Output the [X, Y] coordinate of the center of the cell containing the given text.  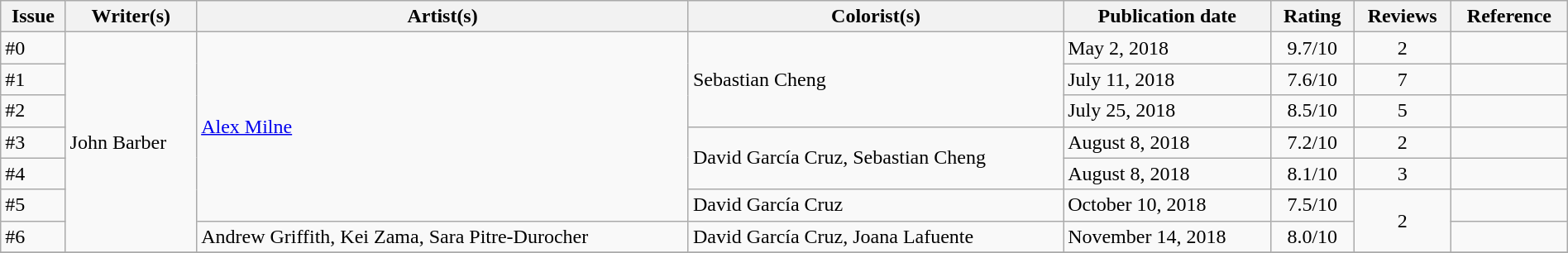
Issue [33, 17]
#0 [33, 48]
#2 [33, 111]
3 [1403, 174]
7.2/10 [1312, 142]
David García Cruz, Joana Lafuente [875, 236]
John Barber [131, 142]
#6 [33, 236]
Artist(s) [443, 17]
May 2, 2018 [1168, 48]
#1 [33, 79]
8.0/10 [1312, 236]
July 11, 2018 [1168, 79]
Rating [1312, 17]
#4 [33, 174]
8.1/10 [1312, 174]
7.6/10 [1312, 79]
7 [1403, 79]
9.7/10 [1312, 48]
Alex Milne [443, 126]
David García Cruz [875, 205]
October 10, 2018 [1168, 205]
#3 [33, 142]
Colorist(s) [875, 17]
Reference [1510, 17]
7.5/10 [1312, 205]
5 [1403, 111]
Writer(s) [131, 17]
Publication date [1168, 17]
Reviews [1403, 17]
8.5/10 [1312, 111]
July 25, 2018 [1168, 111]
David García Cruz, Sebastian Cheng [875, 158]
#5 [33, 205]
November 14, 2018 [1168, 236]
Sebastian Cheng [875, 79]
Andrew Griffith, Kei Zama, Sara Pitre-Durocher [443, 236]
